Provide the (x, y) coordinate of the cell's center where the given text is located.  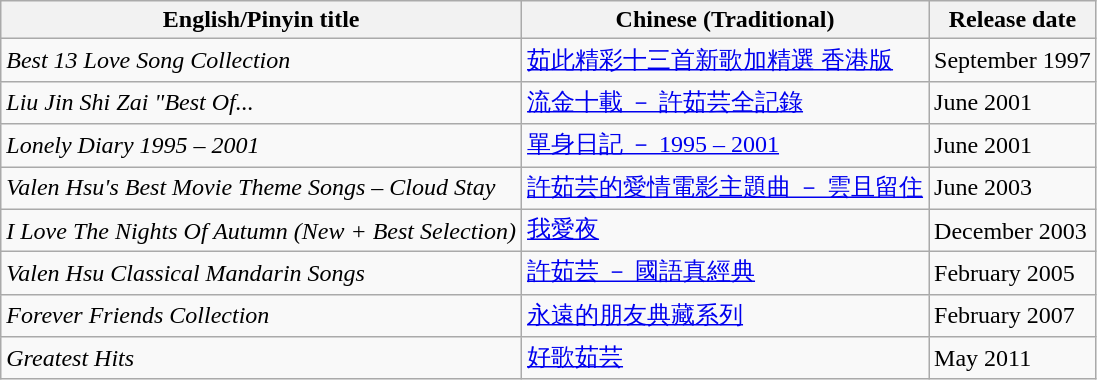
Forever Friends Collection (262, 316)
September 1997 (1013, 60)
December 2003 (1013, 230)
Chinese (Traditional) (726, 20)
單身日記 － 1995 – 2001 (726, 146)
好歌茹芸 (726, 358)
Lonely Diary 1995 – 2001 (262, 146)
Greatest Hits (262, 358)
June 2003 (1013, 188)
茹此精彩十三首新歌加精選 香港版 (726, 60)
English/Pinyin title (262, 20)
許茹芸 － 國語真經典 (726, 274)
February 2005 (1013, 274)
I Love The Nights Of Autumn (New + Best Selection) (262, 230)
許茹芸的愛情電影主題曲 － 雲且留住 (726, 188)
February 2007 (1013, 316)
Valen Hsu Classical Mandarin Songs (262, 274)
Liu Jin Shi Zai "Best Of... (262, 102)
流金十載 － 許茹芸全記錄 (726, 102)
我愛夜 (726, 230)
Valen Hsu's Best Movie Theme Songs – Cloud Stay (262, 188)
May 2011 (1013, 358)
Best 13 Love Song Collection (262, 60)
Release date (1013, 20)
永遠的朋友典藏系列 (726, 316)
